Return the [x, y] coordinate for the center point of the cell that contains the specified text.  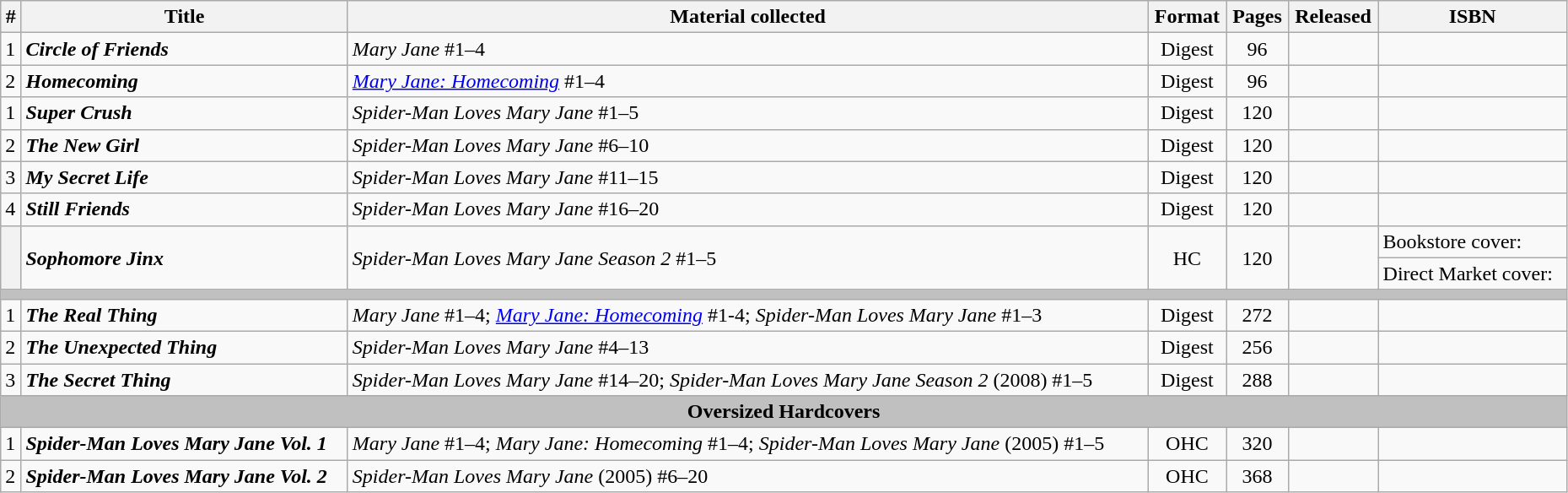
The Secret Thing [184, 379]
Homecoming [184, 81]
My Secret Life [184, 177]
272 [1257, 315]
320 [1257, 444]
The Real Thing [184, 315]
256 [1257, 347]
# [11, 17]
Direct Market cover: [1473, 274]
288 [1257, 379]
Spider-Man Loves Mary Jane #1–5 [747, 113]
Super Crush [184, 113]
Format [1188, 17]
Released [1333, 17]
Mary Jane: Homecoming #1–4 [747, 81]
Spider-Man Loves Mary Jane #4–13 [747, 347]
Material collected [747, 17]
Spider-Man Loves Mary Jane Vol. 1 [184, 444]
368 [1257, 476]
HC [1188, 257]
4 [11, 209]
Bookstore cover: [1473, 241]
Spider-Man Loves Mary Jane #11–15 [747, 177]
Title [184, 17]
Mary Jane #1–4; Mary Jane: Homecoming #1-4; Spider-Man Loves Mary Jane #1–3 [747, 315]
Still Friends [184, 209]
Spider-Man Loves Mary Jane #14–20; Spider-Man Loves Mary Jane Season 2 (2008) #1–5 [747, 379]
The Unexpected Thing [184, 347]
Spider-Man Loves Mary Jane #16–20 [747, 209]
Spider-Man Loves Mary Jane (2005) #6–20 [747, 476]
Mary Jane #1–4; Mary Jane: Homecoming #1–4; Spider-Man Loves Mary Jane (2005) #1–5 [747, 444]
ISBN [1473, 17]
The New Girl [184, 145]
Sophomore Jinx [184, 257]
Oversized Hardcovers [784, 412]
Spider-Man Loves Mary Jane #6–10 [747, 145]
Spider-Man Loves Mary Jane Season 2 #1–5 [747, 257]
Circle of Friends [184, 49]
Spider-Man Loves Mary Jane Vol. 2 [184, 476]
Mary Jane #1–4 [747, 49]
Pages [1257, 17]
